Pinpoint the cell where the given text exists, returning its (X, Y) midpoint coordinate. 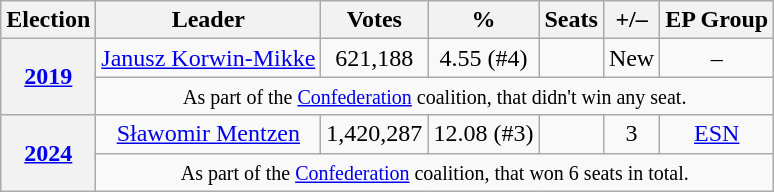
3 (631, 134)
As part of the Confederation coalition, that won 6 seats in total. (435, 172)
Leader (208, 20)
+/– (631, 20)
1,420,287 (374, 134)
Janusz Korwin-Mikke (208, 58)
ESN (717, 134)
% (484, 20)
2019 (48, 77)
New (631, 58)
As part of the Confederation coalition, that didn't win any seat. (435, 96)
Votes (374, 20)
Sławomir Mentzen (208, 134)
Seats (571, 20)
Election (48, 20)
– (717, 58)
621,188 (374, 58)
EP Group (717, 20)
4.55 (#4) (484, 58)
2024 (48, 153)
12.08 (#3) (484, 134)
